Capture the cell that displays the provided text and extract its [x, y] central coordinate. 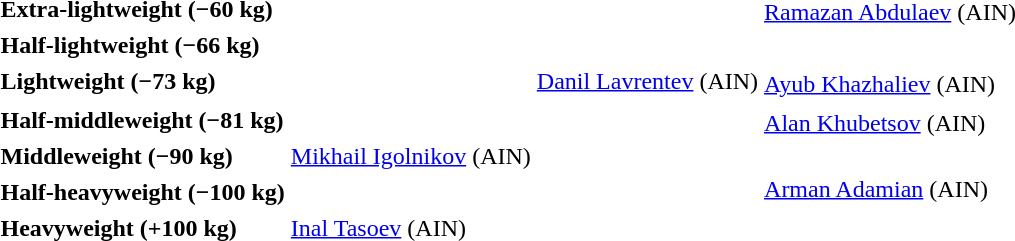
Mikhail Igolnikov (AIN) [410, 156]
Danil Lavrentev (AIN) [647, 81]
